Locate the cell with the specified text and output its (X, Y) center coordinate. 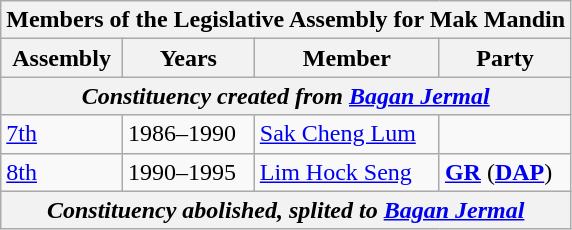
Members of the Legislative Assembly for Mak Mandin (286, 20)
1990–1995 (188, 172)
Party (504, 58)
Constituency created from Bagan Jermal (286, 96)
Years (188, 58)
8th (62, 172)
7th (62, 134)
Assembly (62, 58)
Member (346, 58)
Lim Hock Seng (346, 172)
Sak Cheng Lum (346, 134)
GR (DAP) (504, 172)
Constituency abolished, splited to Bagan Jermal (286, 210)
1986–1990 (188, 134)
